Search for the cell housing the specified text and yield its [X, Y] center coordinate. 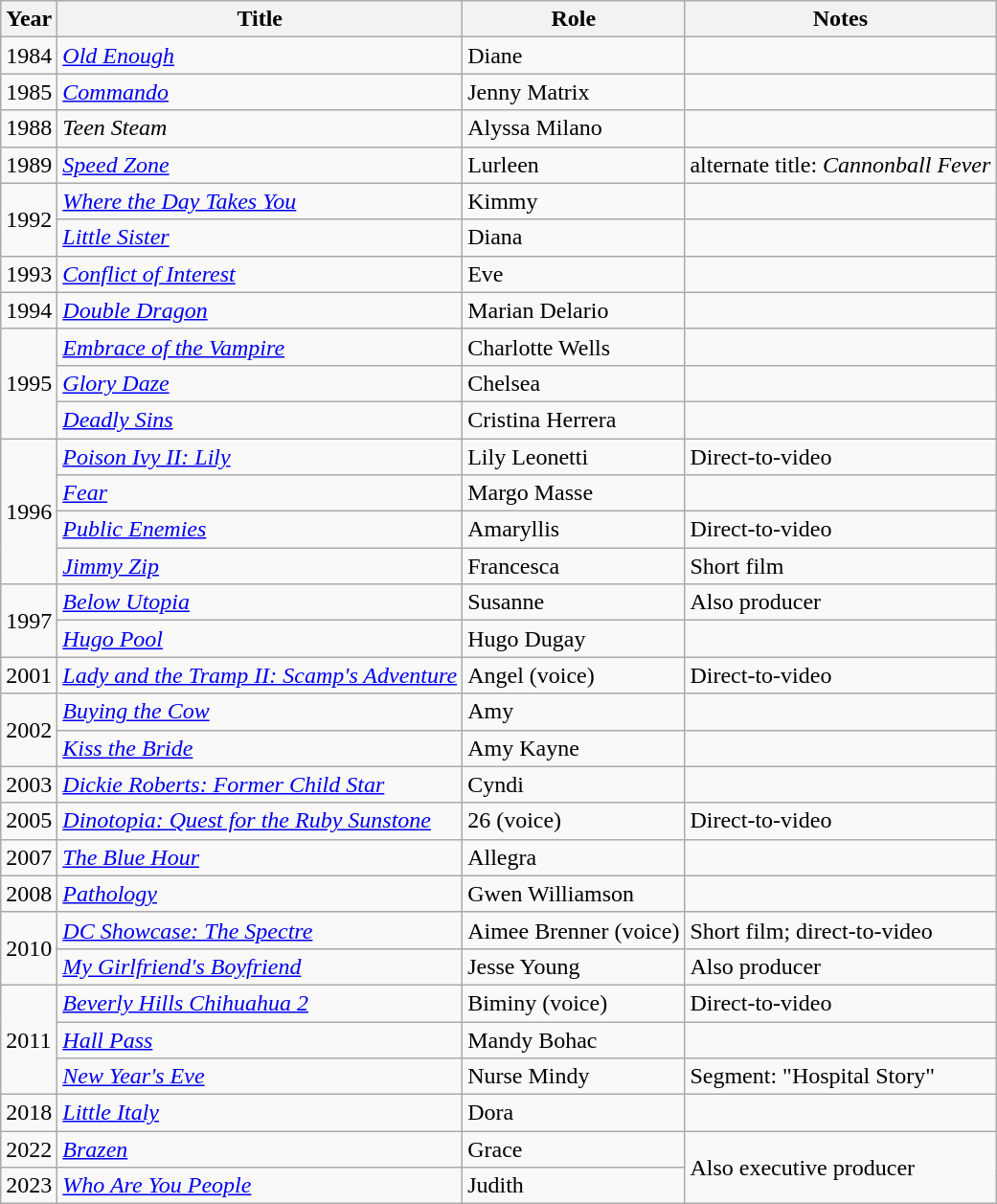
Dinotopia: Quest for the Ruby Sunstone [261, 821]
Chelsea [574, 383]
Notes [841, 19]
1989 [29, 165]
Buying the Cow [261, 712]
Susanne [574, 602]
2007 [29, 857]
Hugo Pool [261, 639]
2010 [29, 948]
New Year's Eve [261, 1077]
Conflict of Interest [261, 274]
Amy [574, 712]
Short film; direct-to-video [841, 930]
Margo Masse [574, 493]
Little Sister [261, 238]
2022 [29, 1149]
1995 [29, 383]
Hall Pass [261, 1039]
Who Are You People [261, 1186]
26 (voice) [574, 821]
Little Italy [261, 1113]
2001 [29, 675]
Short film [841, 566]
Allegra [574, 857]
Mandy Bohac [574, 1039]
Judith [574, 1186]
Cyndi [574, 784]
Grace [574, 1149]
2003 [29, 784]
Public Enemies [261, 530]
Alyssa Milano [574, 128]
Amy Kayne [574, 748]
DC Showcase: The Spectre [261, 930]
2023 [29, 1186]
Pathology [261, 894]
1988 [29, 128]
2011 [29, 1039]
Gwen Williamson [574, 894]
1996 [29, 511]
Deadly Sins [261, 420]
Glory Daze [261, 383]
Poison Ivy II: Lily [261, 457]
Commando [261, 92]
Kiss the Bride [261, 748]
1993 [29, 274]
Nurse Mindy [574, 1077]
Segment: "Hospital Story" [841, 1077]
Below Utopia [261, 602]
alternate title: Cannonball Fever [841, 165]
2018 [29, 1113]
Lurleen [574, 165]
Embrace of the Vampire [261, 347]
1992 [29, 219]
Charlotte Wells [574, 347]
Year [29, 19]
2002 [29, 730]
Hugo Dugay [574, 639]
1985 [29, 92]
Marian Delario [574, 310]
1997 [29, 621]
Beverly Hills Chihuahua 2 [261, 1003]
Cristina Herrera [574, 420]
1984 [29, 56]
Jesse Young [574, 966]
2008 [29, 894]
Dora [574, 1113]
Francesca [574, 566]
Brazen [261, 1149]
My Girlfriend's Boyfriend [261, 966]
Lily Leonetti [574, 457]
1994 [29, 310]
Biminy (voice) [574, 1003]
Dickie Roberts: Former Child Star [261, 784]
Fear [261, 493]
Jimmy Zip [261, 566]
Diane [574, 56]
Amaryllis [574, 530]
Jenny Matrix [574, 92]
Eve [574, 274]
Also executive producer [841, 1168]
2005 [29, 821]
Where the Day Takes You [261, 201]
Aimee Brenner (voice) [574, 930]
Teen Steam [261, 128]
Speed Zone [261, 165]
Title [261, 19]
The Blue Hour [261, 857]
Double Dragon [261, 310]
Lady and the Tramp II: Scamp's Adventure [261, 675]
Diana [574, 238]
Angel (voice) [574, 675]
Role [574, 19]
Kimmy [574, 201]
Old Enough [261, 56]
